Extract the (X, Y) coordinate from the center of the cell holding the provided text.  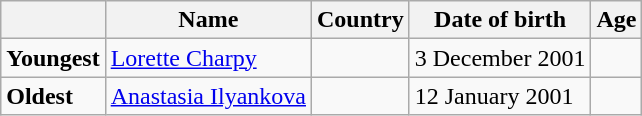
Anastasia Ilyankova (208, 96)
12 January 2001 (500, 96)
Oldest (53, 96)
Age (616, 20)
Youngest (53, 58)
Date of birth (500, 20)
Country (361, 20)
Lorette Charpy (208, 58)
3 December 2001 (500, 58)
Name (208, 20)
